Determine the [X, Y] coordinate at the center of the cell enclosing the given text.  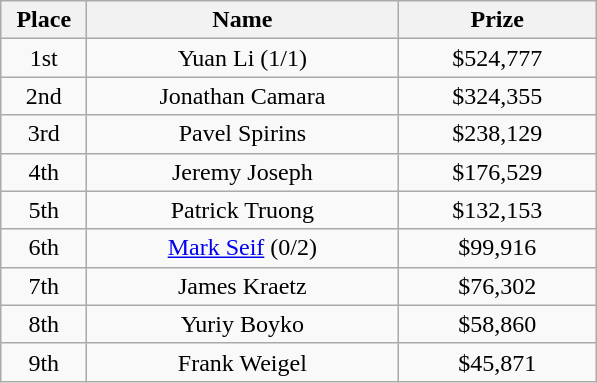
$76,302 [498, 286]
3rd [44, 134]
$132,153 [498, 210]
$99,916 [498, 248]
Prize [498, 20]
2nd [44, 96]
Name [242, 20]
Jonathan Camara [242, 96]
Mark Seif (0/2) [242, 248]
$524,777 [498, 58]
$45,871 [498, 362]
Yuan Li (1/1) [242, 58]
8th [44, 324]
Pavel Spirins [242, 134]
$176,529 [498, 172]
$238,129 [498, 134]
7th [44, 286]
Yuriy Boyko [242, 324]
Patrick Truong [242, 210]
Jeremy Joseph [242, 172]
Frank Weigel [242, 362]
$324,355 [498, 96]
9th [44, 362]
1st [44, 58]
Place [44, 20]
5th [44, 210]
$58,860 [498, 324]
4th [44, 172]
6th [44, 248]
James Kraetz [242, 286]
